Detect which cell encompasses the target text, then output its [x, y] center coordinate. 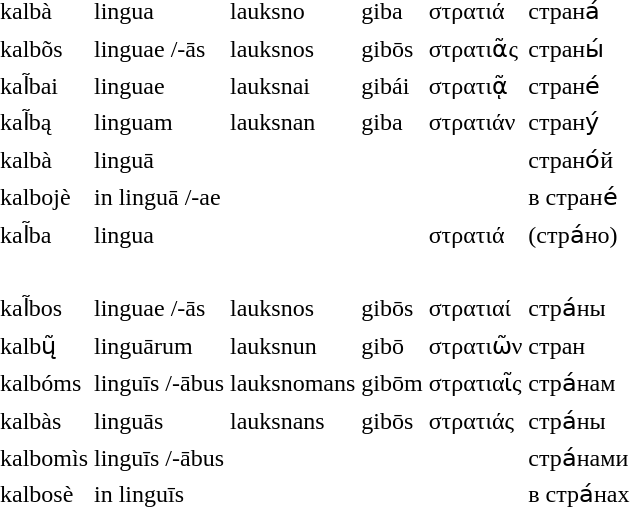
lauksnan [293, 124]
linguās [160, 421]
gibái [392, 86]
lauksnomans [293, 384]
στρατιά [476, 235]
gibōm [392, 384]
giba [392, 124]
στρατιαῖς [476, 384]
στρατιᾶς [476, 49]
lingua [160, 235]
linguārum [160, 347]
gibō [392, 347]
στρατιάν [476, 124]
linguam [160, 124]
linguā [160, 161]
linguae [160, 86]
στρατιάς [476, 421]
lauksnai [293, 86]
στρατιᾷ [476, 86]
lauksnun [293, 347]
στρατιῶν [476, 347]
στρατιαί [476, 310]
lauksnans [293, 421]
in linguā /-ae [160, 198]
